Scan for the cell matching the given text and deliver its [x, y] coordinate at center. 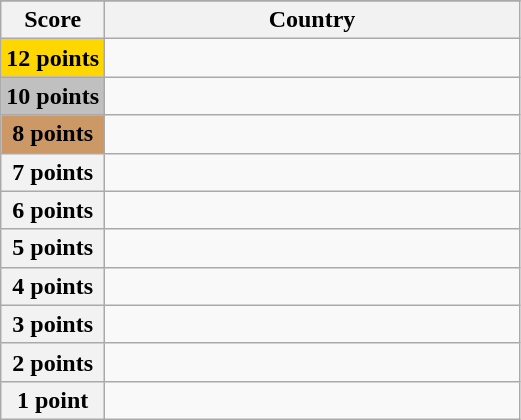
Score [53, 20]
10 points [53, 96]
3 points [53, 324]
12 points [53, 58]
5 points [53, 248]
7 points [53, 172]
6 points [53, 210]
1 point [53, 400]
Country [312, 20]
2 points [53, 362]
8 points [53, 134]
4 points [53, 286]
